Pinpoint the cell where the given text exists, returning its [X, Y] midpoint coordinate. 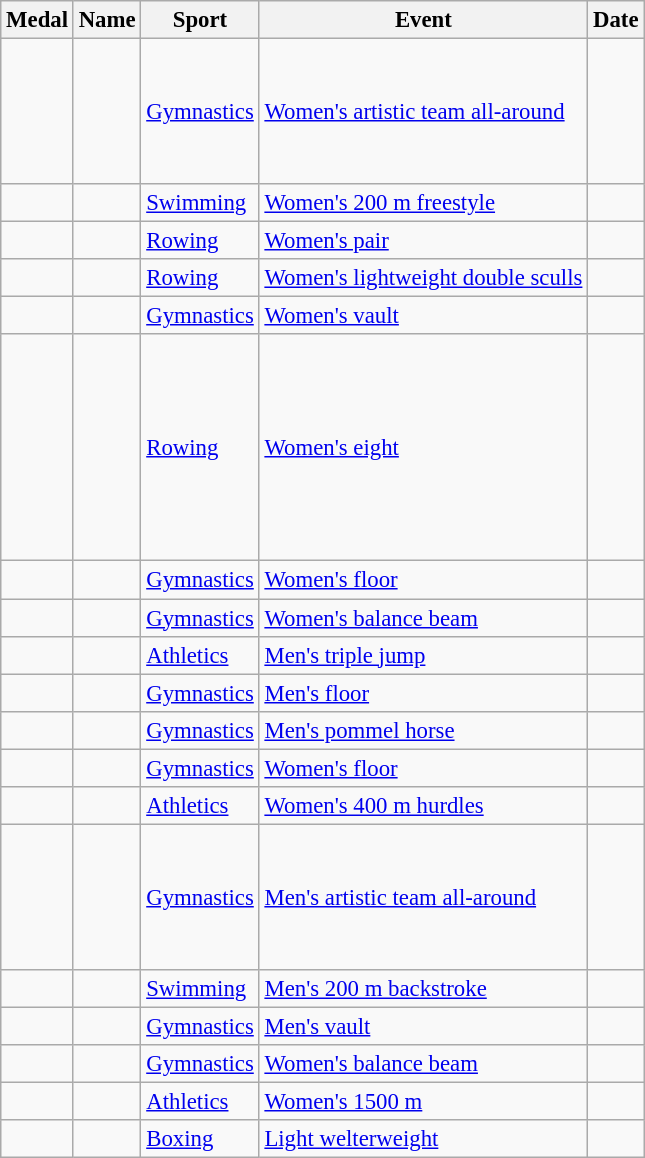
Men's artistic team all-around [424, 897]
Boxing [200, 1139]
Women's lightweight double sculls [424, 278]
Women's 1500 m [424, 1102]
Women's 400 m hurdles [424, 806]
Men's floor [424, 693]
Date [616, 20]
Event [424, 20]
Women's vault [424, 316]
Medal [38, 20]
Men's pommel horse [424, 730]
Women's eight [424, 448]
Sport [200, 20]
Women's 200 m freestyle [424, 203]
Name [107, 20]
Women's artistic team all-around [424, 112]
Men's 200 m backstroke [424, 989]
Men's triple jump [424, 655]
Light welterweight [424, 1139]
Women's pair [424, 241]
Men's vault [424, 1026]
